Search for the cell housing the specified text and yield its (X, Y) center coordinate. 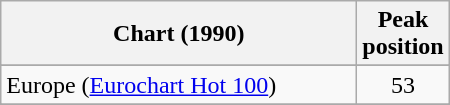
Europe (Eurochart Hot 100) (179, 85)
Chart (1990) (179, 34)
Peakposition (403, 34)
53 (403, 85)
